Search for the cell housing the specified text and yield its [x, y] center coordinate. 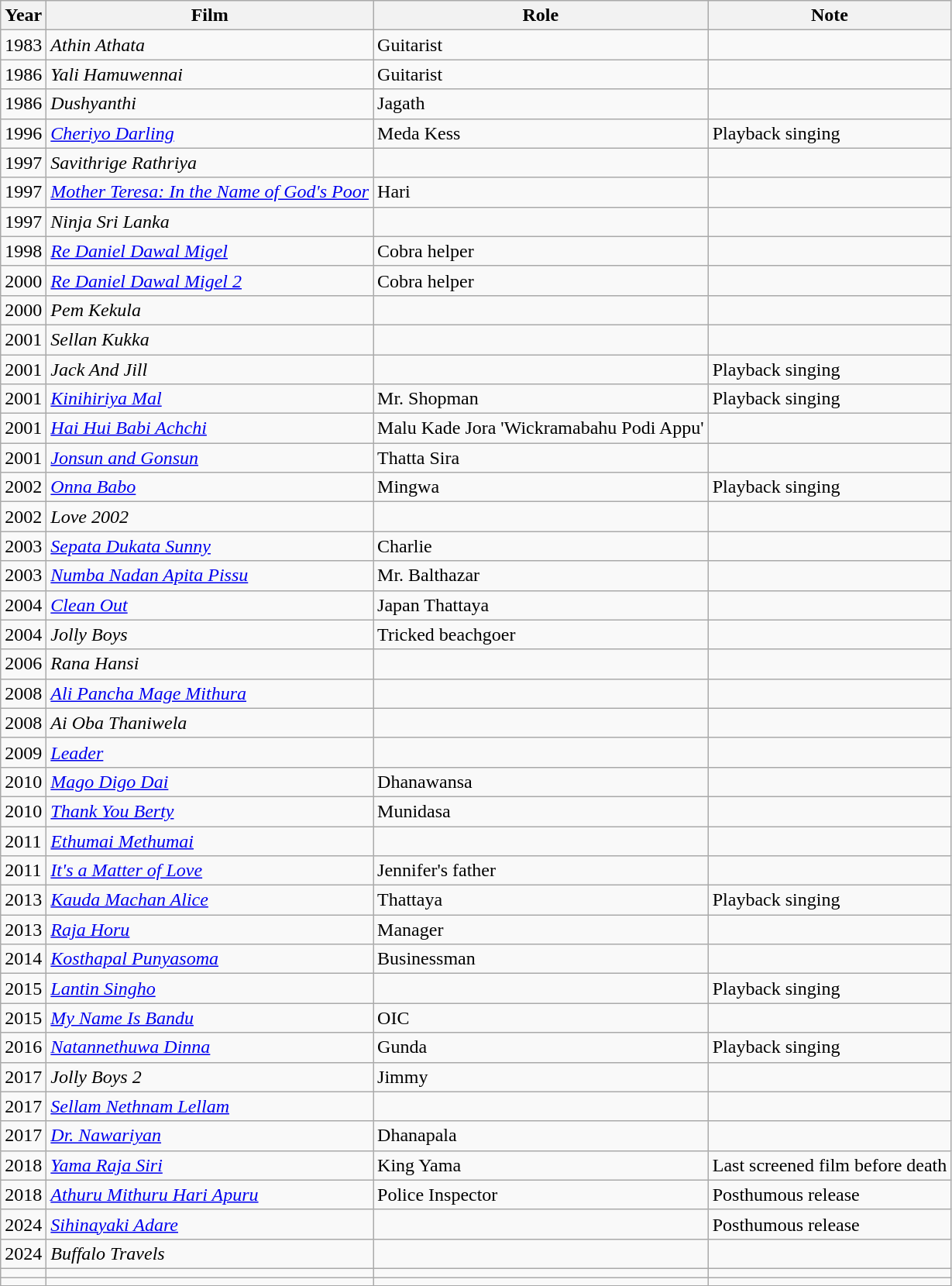
Pem Kekula [210, 310]
Manager [541, 930]
Dhanapala [541, 1136]
Ai Oba Thaniwela [210, 723]
Munidasa [541, 811]
Sepata Dukata Sunny [210, 546]
Ali Pancha Mage Mithura [210, 693]
Kauda Machan Alice [210, 900]
Thatta Sira [541, 458]
2014 [23, 959]
Re Daniel Dawal Migel 2 [210, 280]
Police Inspector [541, 1195]
Mr. Shopman [541, 399]
Jennifer's father [541, 871]
Note [830, 15]
Re Daniel Dawal Migel [210, 251]
Thank You Berty [210, 811]
Charlie [541, 546]
Jolly Boys [210, 634]
Athin Athata [210, 45]
Yali Hamuwennai [210, 74]
Thattaya [541, 900]
Jack And Jill [210, 370]
1998 [23, 251]
OIC [541, 1018]
Onna Babo [210, 487]
Meda Kess [541, 133]
Athuru Mithuru Hari Apuru [210, 1195]
1996 [23, 133]
2006 [23, 664]
Dhanawansa [541, 782]
Dushyanthi [210, 104]
Jolly Boys 2 [210, 1077]
Jimmy [541, 1077]
Kosthapal Punyasoma [210, 959]
Raja Horu [210, 930]
Jonsun and Gonsun [210, 458]
Savithrige Rathriya [210, 163]
2009 [23, 752]
Gunda [541, 1047]
It's a Matter of Love [210, 871]
Jagath [541, 104]
Ninja Sri Lanka [210, 222]
Dr. Nawariyan [210, 1136]
Japan Thattaya [541, 605]
Kinihiriya Mal [210, 399]
Mr. Balthazar [541, 576]
Ethumai Methumai [210, 841]
Film [210, 15]
Sellam Nethnam Lellam [210, 1106]
Last screened film before death [830, 1165]
Malu Kade Jora 'Wickramabahu Podi Appu' [541, 428]
Leader [210, 752]
Year [23, 15]
Hai Hui Babi Achchi [210, 428]
Mago Digo Dai [210, 782]
Mingwa [541, 487]
Natannethuwa Dinna [210, 1047]
Hari [541, 192]
Clean Out [210, 605]
Sihinayaki Adare [210, 1224]
Tricked beachgoer [541, 634]
My Name Is Bandu [210, 1018]
Cheriyo Darling [210, 133]
Sellan Kukka [210, 339]
Mother Teresa: In the Name of God's Poor [210, 192]
King Yama [541, 1165]
1983 [23, 45]
2016 [23, 1047]
Role [541, 15]
Businessman [541, 959]
Buffalo Travels [210, 1253]
Love 2002 [210, 517]
Lantin Singho [210, 989]
Yama Raja Siri [210, 1165]
Numba Nadan Apita Pissu [210, 576]
Rana Hansi [210, 664]
